Return the [X, Y] coordinate for the center point of the cell that contains the specified text.  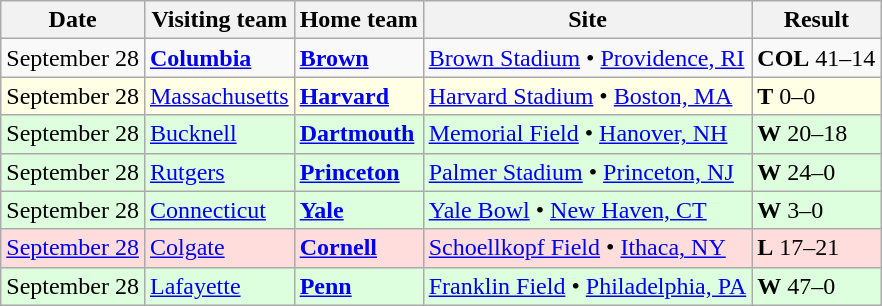
Dartmouth [358, 134]
Penn [358, 286]
Result [816, 20]
Brown Stadium • Providence, RI [588, 58]
Rutgers [219, 172]
Site [588, 20]
Franklin Field • Philadelphia, PA [588, 286]
Memorial Field • Hanover, NH [588, 134]
W 20–18 [816, 134]
W 24–0 [816, 172]
Home team [358, 20]
Colgate [219, 248]
Yale [358, 210]
Brown [358, 58]
Connecticut [219, 210]
Lafayette [219, 286]
Harvard [358, 96]
Schoellkopf Field • Ithaca, NY [588, 248]
Bucknell [219, 134]
Date [73, 20]
Palmer Stadium • Princeton, NJ [588, 172]
T 0–0 [816, 96]
Princeton [358, 172]
COL 41–14 [816, 58]
Harvard Stadium • Boston, MA [588, 96]
Massachusetts [219, 96]
Cornell [358, 248]
L 17–21 [816, 248]
W 3–0 [816, 210]
Yale Bowl • New Haven, CT [588, 210]
W 47–0 [816, 286]
Visiting team [219, 20]
Columbia [219, 58]
